Determine the [x, y] coordinate at the center of the cell enclosing the given text.  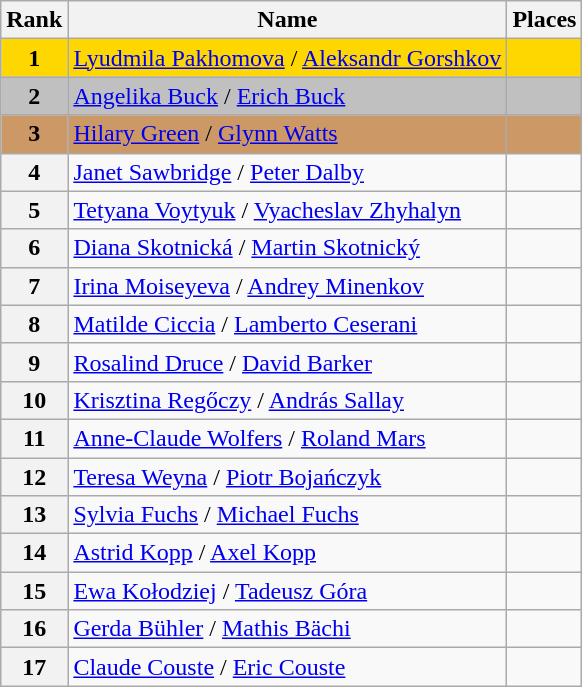
17 [34, 667]
10 [34, 400]
11 [34, 438]
Gerda Bühler / Mathis Bächi [288, 629]
1 [34, 58]
Diana Skotnická / Martin Skotnický [288, 248]
Sylvia Fuchs / Michael Fuchs [288, 515]
Rosalind Druce / David Barker [288, 362]
16 [34, 629]
Angelika Buck / Erich Buck [288, 96]
4 [34, 172]
Matilde Ciccia / Lamberto Ceserani [288, 324]
Krisztina Regőczy / András Sallay [288, 400]
Teresa Weyna / Piotr Bojańczyk [288, 477]
9 [34, 362]
Ewa Kołodziej / Tadeusz Góra [288, 591]
15 [34, 591]
12 [34, 477]
Janet Sawbridge / Peter Dalby [288, 172]
Lyudmila Pakhomova / Aleksandr Gorshkov [288, 58]
Astrid Kopp / Axel Kopp [288, 553]
14 [34, 553]
Tetyana Voytyuk / Vyacheslav Zhyhalyn [288, 210]
13 [34, 515]
Claude Couste / Eric Couste [288, 667]
Anne-Claude Wolfers / Roland Mars [288, 438]
6 [34, 248]
Places [544, 20]
5 [34, 210]
Hilary Green / Glynn Watts [288, 134]
Irina Moiseyeva / Andrey Minenkov [288, 286]
7 [34, 286]
3 [34, 134]
8 [34, 324]
Rank [34, 20]
2 [34, 96]
Name [288, 20]
